Capture the cell that displays the provided text and extract its (X, Y) central coordinate. 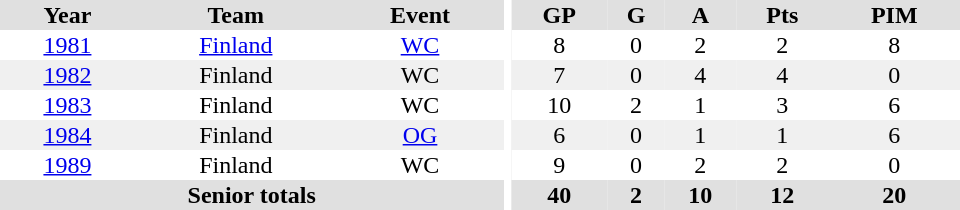
Senior totals (252, 195)
GP (559, 15)
1989 (68, 165)
A (700, 15)
3 (782, 105)
20 (894, 195)
Pts (782, 15)
Year (68, 15)
1983 (68, 105)
1982 (68, 75)
Event (420, 15)
OG (420, 135)
Team (236, 15)
G (636, 15)
12 (782, 195)
PIM (894, 15)
1981 (68, 45)
40 (559, 195)
7 (559, 75)
1984 (68, 135)
9 (559, 165)
